Output the [X, Y] coordinate of the center of the cell containing the given text.  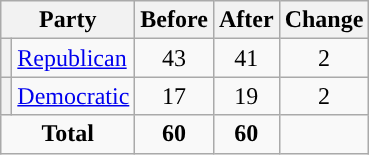
Before [174, 20]
41 [246, 58]
17 [174, 96]
Democratic [74, 96]
19 [246, 96]
Total [68, 134]
Republican [74, 58]
43 [174, 58]
Party [68, 20]
Change [324, 20]
After [246, 20]
